Pinpoint the cell where the given text exists, returning its (x, y) midpoint coordinate. 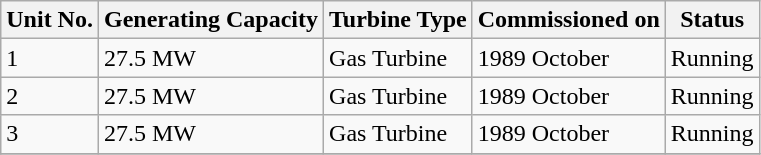
1 (50, 58)
3 (50, 134)
Commissioned on (568, 20)
Status (712, 20)
Unit No. (50, 20)
2 (50, 96)
Generating Capacity (210, 20)
Turbine Type (398, 20)
